Return the (X, Y) coordinate for the center point of the cell that contains the specified text.  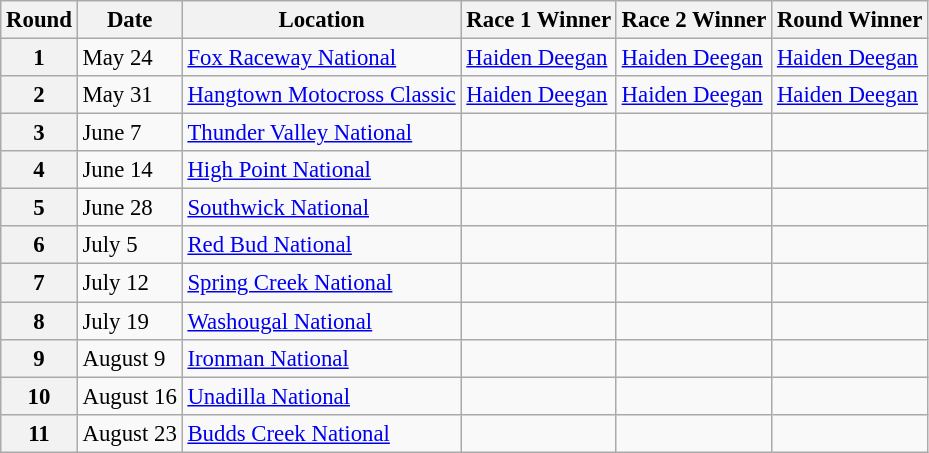
May 31 (130, 95)
4 (39, 170)
June 28 (130, 208)
Spring Creek National (322, 283)
Hangtown Motocross Classic (322, 95)
Round (39, 20)
Thunder Valley National (322, 133)
Round Winner (850, 20)
Location (322, 20)
10 (39, 396)
August 23 (130, 433)
6 (39, 245)
July 12 (130, 283)
Unadilla National (322, 396)
May 24 (130, 58)
June 7 (130, 133)
Date (130, 20)
August 16 (130, 396)
High Point National (322, 170)
1 (39, 58)
August 9 (130, 358)
July 5 (130, 245)
Ironman National (322, 358)
June 14 (130, 170)
Washougal National (322, 321)
Budds Creek National (322, 433)
9 (39, 358)
Race 1 Winner (538, 20)
Race 2 Winner (694, 20)
July 19 (130, 321)
7 (39, 283)
8 (39, 321)
11 (39, 433)
Fox Raceway National (322, 58)
2 (39, 95)
3 (39, 133)
Southwick National (322, 208)
5 (39, 208)
Red Bud National (322, 245)
